Return the (x, y) coordinate for the center point of the cell that contains the specified text.  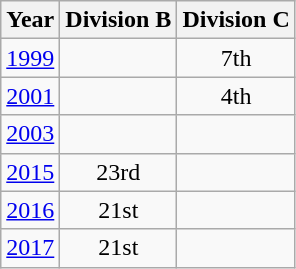
1999 (30, 58)
2017 (30, 248)
2016 (30, 210)
Division B (118, 20)
7th (236, 58)
2015 (30, 172)
2001 (30, 96)
4th (236, 96)
Division C (236, 20)
23rd (118, 172)
2003 (30, 134)
Year (30, 20)
